For the text-containing cell, return its midpoint in [x, y] coordinate format. 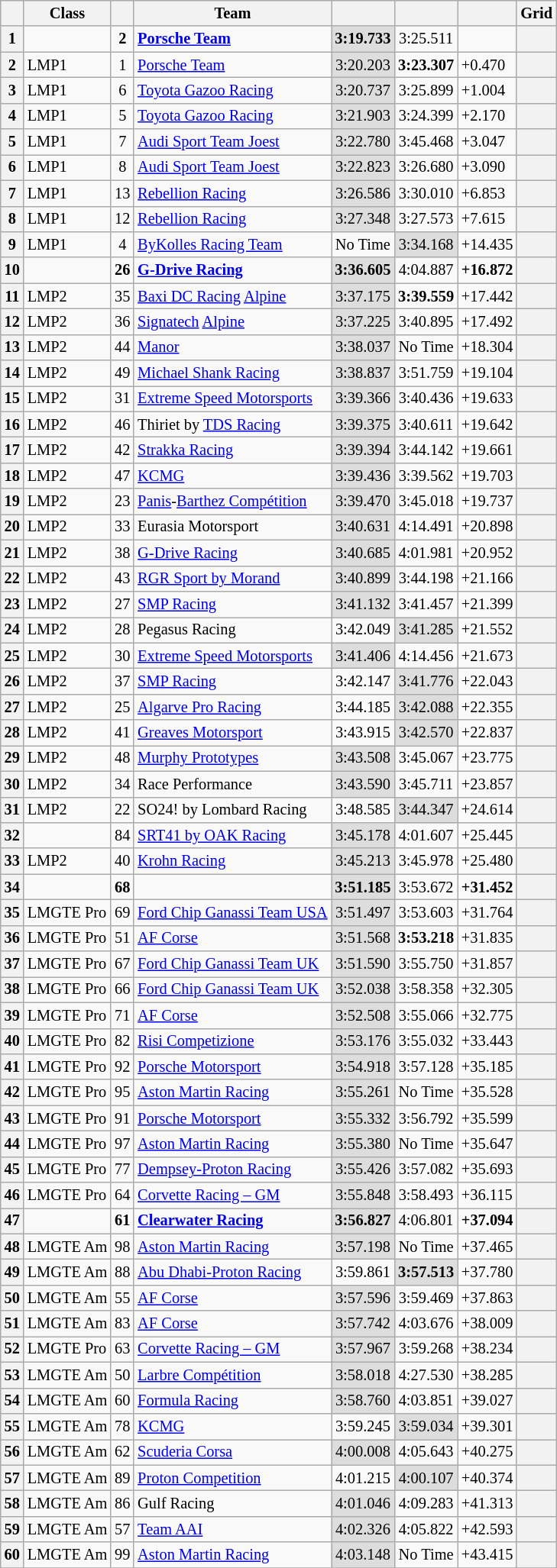
3:40.899 [364, 579]
4:06.801 [426, 1221]
4:00.107 [426, 1478]
3:20.203 [364, 65]
3:40.895 [426, 321]
+36.115 [487, 1195]
3:52.038 [364, 989]
3:45.978 [426, 861]
3:27.348 [364, 219]
+31.764 [487, 912]
4:01.046 [364, 1503]
+35.599 [487, 1118]
Gulf Racing [232, 1503]
3:39.562 [426, 476]
82 [122, 1041]
+38.234 [487, 1349]
3:59.861 [364, 1273]
3:45.711 [426, 784]
+25.480 [487, 861]
3:26.586 [364, 193]
3:45.213 [364, 861]
+31.452 [487, 887]
3:25.899 [426, 90]
Ford Chip Ganassi Team USA [232, 912]
3:51.185 [364, 887]
+37.780 [487, 1273]
+22.043 [487, 681]
+21.399 [487, 604]
Clearwater Racing [232, 1221]
71 [122, 1015]
+38.009 [487, 1324]
3:37.225 [364, 321]
+19.642 [487, 424]
Pegasus Racing [232, 630]
3 [12, 90]
+32.775 [487, 1015]
3:38.037 [364, 347]
54 [12, 1401]
89 [122, 1478]
3:53.176 [364, 1041]
4:01.215 [364, 1478]
Team AAI [232, 1529]
3:42.049 [364, 630]
3:30.010 [426, 193]
3:44.347 [426, 810]
66 [122, 989]
3:41.132 [364, 604]
Eurasia Motorsport [232, 527]
39 [12, 1015]
Krohn Racing [232, 861]
+40.374 [487, 1478]
4:00.008 [364, 1452]
19 [12, 502]
+43.415 [487, 1555]
4:01.981 [426, 553]
3:45.178 [364, 835]
Panis-Barthez Compétition [232, 502]
+19.633 [487, 398]
3:42.570 [426, 733]
SRT41 by OAK Racing [232, 835]
3:57.596 [364, 1298]
Formula Racing [232, 1401]
Michael Shank Racing [232, 373]
3:19.733 [364, 39]
3:20.737 [364, 90]
84 [122, 835]
4:09.283 [426, 1503]
9 [12, 244]
16 [12, 424]
3:56.792 [426, 1118]
18 [12, 476]
3:57.128 [426, 1066]
+3.090 [487, 167]
Risi Competizione [232, 1041]
3:24.399 [426, 116]
+19.737 [487, 502]
Baxi DC Racing Alpine [232, 296]
3:39.470 [364, 502]
Greaves Motorsport [232, 733]
3:55.332 [364, 1118]
92 [122, 1066]
+24.614 [487, 810]
45 [12, 1170]
3:40.631 [364, 527]
SO24! by Lombard Racing [232, 810]
Manor [232, 347]
3:39.436 [364, 476]
Larbre Compétition [232, 1375]
+35.185 [487, 1066]
3:55.066 [426, 1015]
78 [122, 1426]
17 [12, 450]
+0.470 [487, 65]
+18.304 [487, 347]
98 [122, 1247]
11 [12, 296]
3:51.568 [364, 938]
3:39.559 [426, 296]
95 [122, 1092]
3:22.823 [364, 167]
3:43.508 [364, 758]
3:57.082 [426, 1170]
83 [122, 1324]
+39.027 [487, 1401]
3:58.760 [364, 1401]
+42.593 [487, 1529]
29 [12, 758]
Team [232, 13]
+1.004 [487, 90]
Strakka Racing [232, 450]
3:48.585 [364, 810]
+21.166 [487, 579]
3:34.168 [426, 244]
3:23.307 [426, 65]
59 [12, 1529]
3:55.750 [426, 964]
3:55.261 [364, 1092]
3:45.067 [426, 758]
4:01.607 [426, 835]
+35.528 [487, 1092]
3:59.245 [364, 1426]
Proton Competition [232, 1478]
86 [122, 1503]
3:55.032 [426, 1041]
3:54.918 [364, 1066]
+23.775 [487, 758]
+33.443 [487, 1041]
3:45.468 [426, 142]
+6.853 [487, 193]
3:59.469 [426, 1298]
Thiriet by TDS Racing [232, 424]
4:27.530 [426, 1375]
3:57.198 [364, 1247]
3:53.603 [426, 912]
4:02.326 [364, 1529]
3:37.175 [364, 296]
3:55.380 [364, 1144]
3:52.508 [364, 1015]
+32.305 [487, 989]
+20.952 [487, 553]
3:41.457 [426, 604]
+19.703 [487, 476]
+35.647 [487, 1144]
3:43.915 [364, 733]
61 [122, 1221]
+19.104 [487, 373]
3:42.088 [426, 707]
+37.465 [487, 1247]
+40.275 [487, 1452]
3:25.511 [426, 39]
Abu Dhabi-Proton Racing [232, 1273]
3:55.426 [364, 1170]
3:53.672 [426, 887]
67 [122, 964]
+31.857 [487, 964]
63 [122, 1349]
3:57.967 [364, 1349]
+3.047 [487, 142]
53 [12, 1375]
+23.857 [487, 784]
3:59.268 [426, 1349]
3:44.198 [426, 579]
3:39.394 [364, 450]
3:41.406 [364, 656]
+7.615 [487, 219]
3:22.780 [364, 142]
77 [122, 1170]
Class [67, 13]
3:51.497 [364, 912]
20 [12, 527]
3:51.759 [426, 373]
14 [12, 373]
4:05.822 [426, 1529]
Signatech Alpine [232, 321]
4:14.491 [426, 527]
+22.355 [487, 707]
3:43.590 [364, 784]
3:58.358 [426, 989]
3:42.147 [364, 681]
32 [12, 835]
4:04.887 [426, 270]
+37.863 [487, 1298]
3:38.837 [364, 373]
68 [122, 887]
4:03.148 [364, 1555]
24 [12, 630]
3:59.034 [426, 1426]
4:14.456 [426, 656]
Dempsey-Proton Racing [232, 1170]
52 [12, 1349]
3:58.493 [426, 1195]
+16.872 [487, 270]
3:58.018 [364, 1375]
3:44.142 [426, 450]
62 [122, 1452]
4:03.676 [426, 1324]
69 [122, 912]
+14.435 [487, 244]
+21.552 [487, 630]
3:39.375 [364, 424]
10 [12, 270]
3:41.285 [426, 630]
ByKolles Racing Team [232, 244]
15 [12, 398]
88 [122, 1273]
3:40.611 [426, 424]
3:57.513 [426, 1273]
+38.285 [487, 1375]
3:36.605 [364, 270]
+41.313 [487, 1503]
+20.898 [487, 527]
+2.170 [487, 116]
3:56.827 [364, 1221]
56 [12, 1452]
91 [122, 1118]
3:40.436 [426, 398]
+19.661 [487, 450]
97 [122, 1144]
Grid [536, 13]
3:51.590 [364, 964]
3:57.742 [364, 1324]
3:40.685 [364, 553]
Murphy Prototypes [232, 758]
4:03.851 [426, 1401]
3:21.903 [364, 116]
3:55.848 [364, 1195]
+17.492 [487, 321]
3:27.573 [426, 219]
+35.693 [487, 1170]
Race Performance [232, 784]
+17.442 [487, 296]
Scuderia Corsa [232, 1452]
+31.835 [487, 938]
3:44.185 [364, 707]
+21.673 [487, 656]
64 [122, 1195]
3:53.218 [426, 938]
21 [12, 553]
3:45.018 [426, 502]
+39.301 [487, 1426]
4:05.643 [426, 1452]
99 [122, 1555]
3:41.776 [426, 681]
RGR Sport by Morand [232, 579]
3:39.366 [364, 398]
+37.094 [487, 1221]
Algarve Pro Racing [232, 707]
+25.445 [487, 835]
3:26.680 [426, 167]
58 [12, 1503]
+22.837 [487, 733]
